Scan for the cell matching the given text and deliver its (X, Y) coordinate at center. 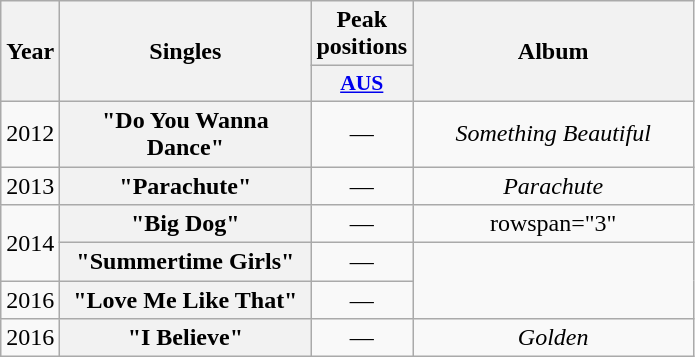
"Love Me Like That" (186, 300)
Something Beautiful (554, 134)
Year (30, 52)
2013 (30, 185)
"I Believe" (186, 338)
"Do You Wanna Dance" (186, 134)
2012 (30, 134)
Golden (554, 338)
Peak positions (362, 34)
Parachute (554, 185)
Album (554, 52)
"Summertime Girls" (186, 262)
rowspan="3" (554, 224)
2014 (30, 243)
Singles (186, 52)
AUS (362, 84)
"Parachute" (186, 185)
"Big Dog" (186, 224)
